Identify which cell holds the provided text, then report its [X, Y] central coordinate. 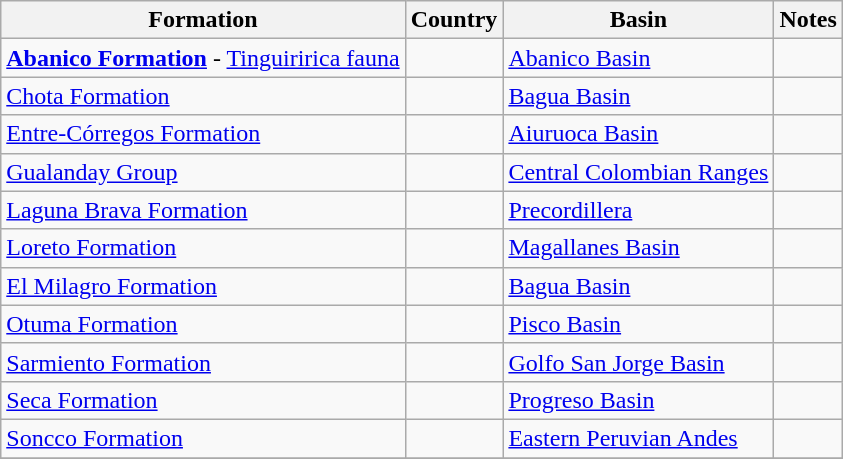
Abanico Basin [638, 58]
Notes [808, 20]
Eastern Peruvian Andes [638, 438]
Aiuruoca Basin [638, 134]
Soncco Formation [203, 438]
Abanico Formation - Tinguiririca fauna [203, 58]
Seca Formation [203, 400]
Pisco Basin [638, 324]
El Milagro Formation [203, 286]
Entre-Córregos Formation [203, 134]
Precordillera [638, 210]
Laguna Brava Formation [203, 210]
Loreto Formation [203, 248]
Formation [203, 20]
Otuma Formation [203, 324]
Progreso Basin [638, 400]
Chota Formation [203, 96]
Country [454, 20]
Gualanday Group [203, 172]
Central Colombian Ranges [638, 172]
Sarmiento Formation [203, 362]
Basin [638, 20]
Magallanes Basin [638, 248]
Golfo San Jorge Basin [638, 362]
